Scan for the cell matching the given text and deliver its [X, Y] coordinate at center. 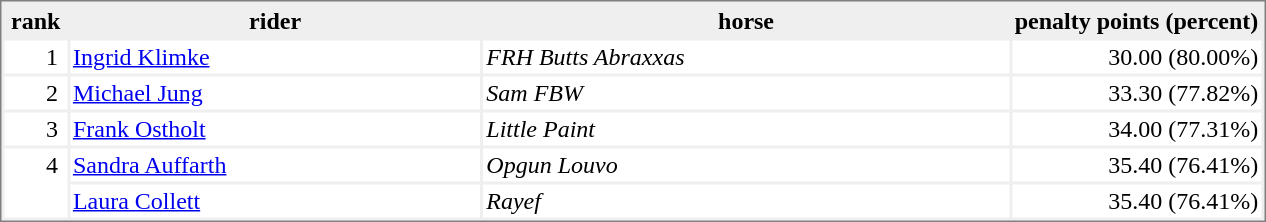
3 [35, 128]
2 [35, 92]
1 [35, 56]
30.00 (80.00%) [1137, 56]
penalty points (percent) [1137, 20]
rank [35, 20]
Sam FBW [746, 92]
Michael Jung [275, 92]
Sandra Auffarth [275, 164]
rider [275, 20]
horse [746, 20]
Frank Ostholt [275, 128]
Little Paint [746, 128]
33.30 (77.82%) [1137, 92]
FRH Butts Abraxxas [746, 56]
34.00 (77.31%) [1137, 128]
Laura Collett [275, 200]
4 [35, 182]
Opgun Louvo [746, 164]
Rayef [746, 200]
Ingrid Klimke [275, 56]
